Scan for the cell matching the given text and deliver its [X, Y] coordinate at center. 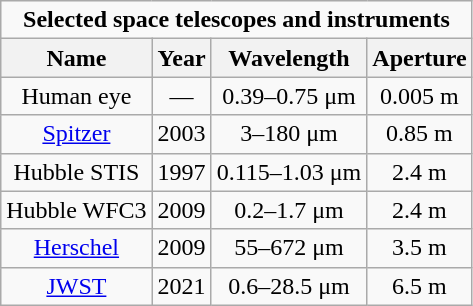
Hubble STIS [76, 172]
2021 [182, 286]
Name [76, 58]
0.6–28.5 μm [289, 286]
3.5 m [420, 248]
Wavelength [289, 58]
3–180 μm [289, 134]
0.85 m [420, 134]
Hubble WFC3 [76, 210]
— [182, 96]
1997 [182, 172]
0.115–1.03 μm [289, 172]
Human eye [76, 96]
0.39–0.75 μm [289, 96]
Spitzer [76, 134]
Selected space telescopes and instruments [236, 20]
JWST [76, 286]
Herschel [76, 248]
55–672 μm [289, 248]
6.5 m [420, 286]
0.2–1.7 μm [289, 210]
2003 [182, 134]
0.005 m [420, 96]
Aperture [420, 58]
Year [182, 58]
